Extract the (X, Y) coordinate from the center of the cell holding the provided text.  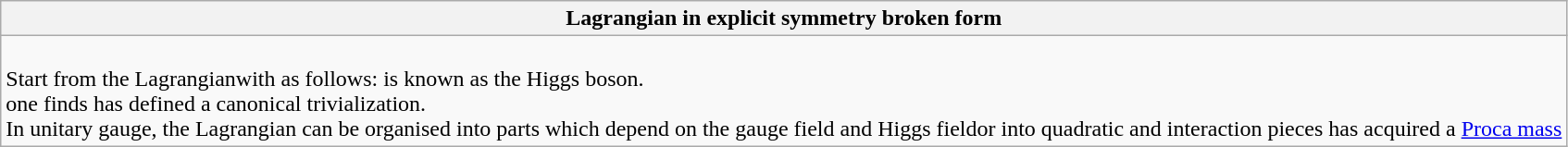
Lagrangian in explicit symmetry broken form (784, 18)
